Locate the cell with the specified text and output its (x, y) center coordinate. 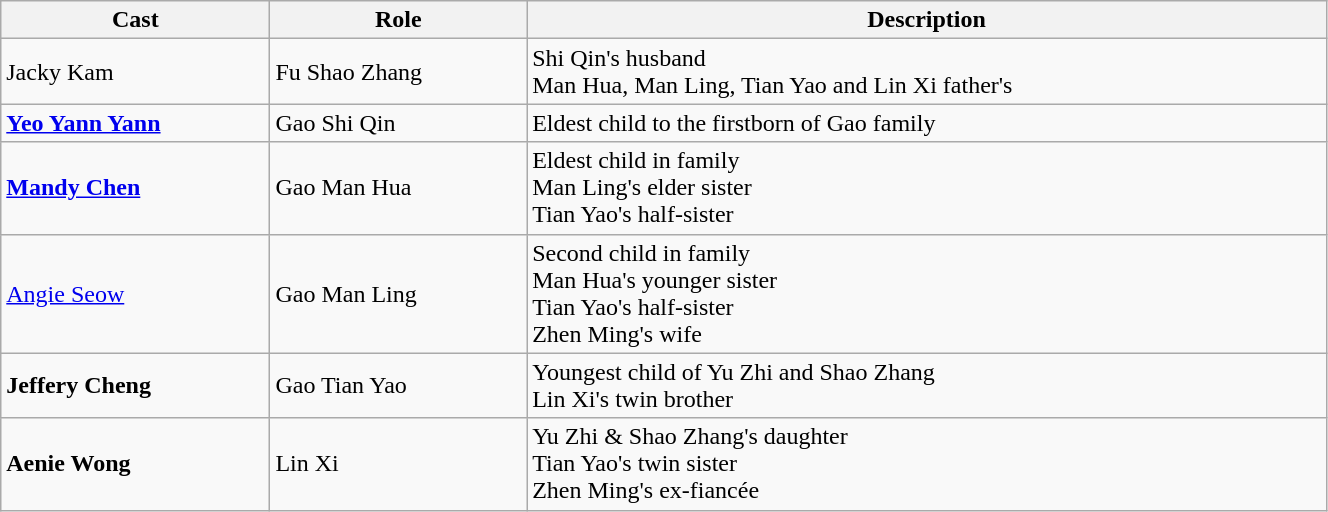
Youngest child of Yu Zhi and Shao Zhang Lin Xi's twin brother (927, 386)
Cast (136, 20)
Yu Zhi & Shao Zhang's daughter Tian Yao's twin sister Zhen Ming's ex-fiancée (927, 464)
Gao Man Hua (398, 188)
Aenie Wong (136, 464)
Second child in family Man Hua's younger sister Tian Yao's half-sister Zhen Ming's wife (927, 294)
Mandy Chen (136, 188)
Eldest child to the firstborn of Gao family (927, 123)
Yeo Yann Yann (136, 123)
Angie Seow (136, 294)
Jacky Kam (136, 72)
Gao Shi Qin (398, 123)
Lin Xi (398, 464)
Eldest child in family Man Ling's elder sister Tian Yao's half-sister (927, 188)
Gao Tian Yao (398, 386)
Jeffery Cheng (136, 386)
Role (398, 20)
Gao Man Ling (398, 294)
Shi Qin's husband Man Hua, Man Ling, Tian Yao and Lin Xi father's (927, 72)
Description (927, 20)
Fu Shao Zhang (398, 72)
